Determine the (x, y) coordinate at the center of the cell enclosing the given text.  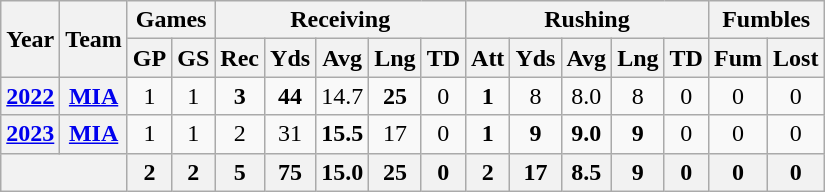
14.7 (342, 96)
Rec (240, 58)
8.0 (586, 96)
Rushing (588, 20)
Lost (796, 58)
8.5 (586, 172)
GS (194, 58)
Receiving (340, 20)
44 (290, 96)
3 (240, 96)
15.5 (342, 134)
75 (290, 172)
5 (240, 172)
Att (488, 58)
Team (94, 39)
Year (30, 39)
2022 (30, 96)
2023 (30, 134)
15.0 (342, 172)
31 (290, 134)
Fum (738, 58)
9.0 (586, 134)
Fumbles (766, 20)
Games (170, 20)
GP (149, 58)
